Identify which cell holds the provided text, then report its [x, y] central coordinate. 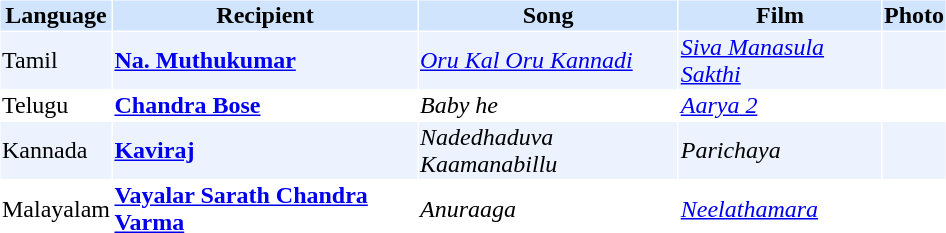
Siva Manasula Sakthi [780, 60]
Kaviraj [265, 150]
Recipient [265, 15]
Song [548, 15]
Baby he [548, 105]
Nadedhaduva Kaamanabillu [548, 150]
Film [780, 15]
Tamil [56, 60]
Language [56, 15]
Na. Muthukumar [265, 60]
Parichaya [780, 150]
Kannada [56, 150]
Chandra Bose [265, 105]
Photo [914, 15]
Aarya 2 [780, 105]
Oru Kal Oru Kannadi [548, 60]
Telugu [56, 105]
